Return (x, y) of the center of cell containing provided text 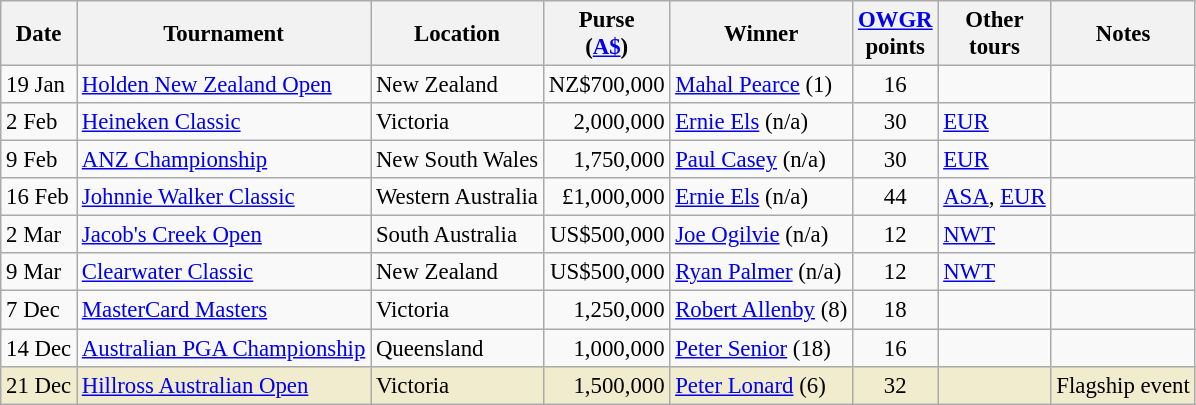
Queensland (458, 348)
44 (896, 197)
Notes (1123, 34)
MasterCard Masters (223, 310)
Mahal Pearce (1) (762, 85)
£1,000,000 (606, 197)
1,000,000 (606, 348)
ANZ Championship (223, 160)
19 Jan (39, 85)
Ryan Palmer (n/a) (762, 273)
18 (896, 310)
16 Feb (39, 197)
Othertours (994, 34)
Joe Ogilvie (n/a) (762, 235)
Flagship event (1123, 385)
NZ$700,000 (606, 85)
Holden New Zealand Open (223, 85)
2 Feb (39, 122)
New South Wales (458, 160)
Johnnie Walker Classic (223, 197)
2 Mar (39, 235)
Clearwater Classic (223, 273)
9 Feb (39, 160)
7 Dec (39, 310)
Paul Casey (n/a) (762, 160)
2,000,000 (606, 122)
Winner (762, 34)
OWGRpoints (896, 34)
ASA, EUR (994, 197)
Peter Lonard (6) (762, 385)
1,500,000 (606, 385)
1,250,000 (606, 310)
Heineken Classic (223, 122)
Location (458, 34)
1,750,000 (606, 160)
Peter Senior (18) (762, 348)
Hillross Australian Open (223, 385)
9 Mar (39, 273)
Purse(A$) (606, 34)
Date (39, 34)
Tournament (223, 34)
21 Dec (39, 385)
32 (896, 385)
Western Australia (458, 197)
14 Dec (39, 348)
Australian PGA Championship (223, 348)
Robert Allenby (8) (762, 310)
South Australia (458, 235)
Jacob's Creek Open (223, 235)
